Return the (X, Y) coordinate for the center point of the cell that contains the specified text.  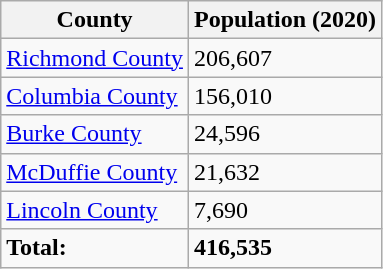
24,596 (284, 134)
County (95, 20)
Total: (95, 248)
7,690 (284, 210)
Richmond County (95, 58)
Burke County (95, 134)
Columbia County (95, 96)
416,535 (284, 248)
21,632 (284, 172)
McDuffie County (95, 172)
206,607 (284, 58)
Lincoln County (95, 210)
156,010 (284, 96)
Population (2020) (284, 20)
